Locate the cell with the specified text and output its (X, Y) center coordinate. 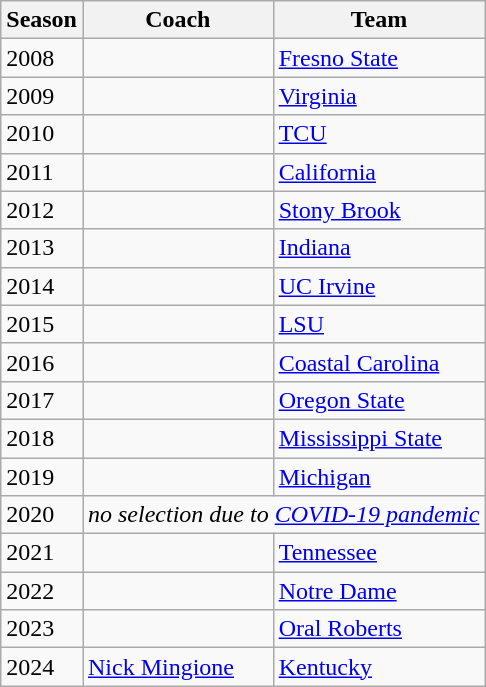
LSU (379, 324)
Nick Mingione (178, 667)
Kentucky (379, 667)
Stony Brook (379, 210)
2009 (42, 96)
2016 (42, 362)
no selection due to COVID-19 pandemic (283, 515)
Fresno State (379, 58)
2010 (42, 134)
Oregon State (379, 400)
Indiana (379, 248)
2011 (42, 172)
2013 (42, 248)
2014 (42, 286)
Tennessee (379, 553)
2008 (42, 58)
Virginia (379, 96)
2017 (42, 400)
2021 (42, 553)
Season (42, 20)
Michigan (379, 477)
2018 (42, 438)
Coastal Carolina (379, 362)
2020 (42, 515)
UC Irvine (379, 286)
2019 (42, 477)
Team (379, 20)
2023 (42, 629)
2012 (42, 210)
2022 (42, 591)
2024 (42, 667)
Notre Dame (379, 591)
California (379, 172)
2015 (42, 324)
TCU (379, 134)
Mississippi State (379, 438)
Oral Roberts (379, 629)
Coach (178, 20)
